Identify which cell holds the provided text, then report its (x, y) central coordinate. 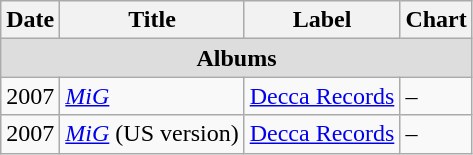
Label (322, 20)
Albums (236, 58)
Chart (436, 20)
MiG (US version) (152, 134)
MiG (152, 96)
Date (30, 20)
Title (152, 20)
